From the cell containing the given text, extract its center point as [x, y] coordinate. 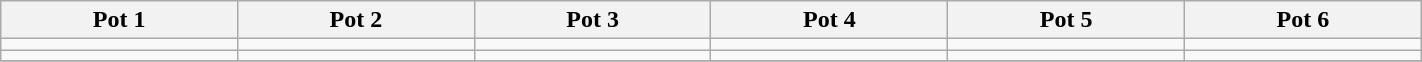
Pot 5 [1066, 20]
Pot 4 [830, 20]
Pot 2 [356, 20]
Pot 1 [120, 20]
Pot 3 [592, 20]
Pot 6 [1302, 20]
